From the cell containing the given text, extract its center point as [X, Y] coordinate. 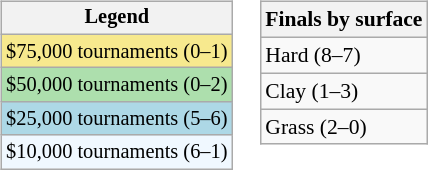
Legend [116, 18]
Finals by surface [344, 20]
Grass (2–0) [344, 127]
Hard (8–7) [344, 55]
$50,000 tournaments (0–2) [116, 85]
$10,000 tournaments (6–1) [116, 152]
Clay (1–3) [344, 91]
$75,000 tournaments (0–1) [116, 51]
$25,000 tournaments (5–6) [116, 119]
